Detect which cell encompasses the target text, then output its [x, y] center coordinate. 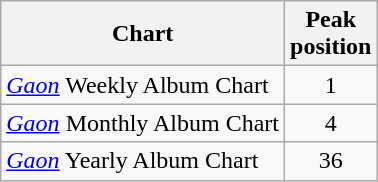
Peakposition [331, 34]
Gaon Monthly Album Chart [143, 123]
Gaon Weekly Album Chart [143, 85]
36 [331, 161]
1 [331, 85]
Chart [143, 34]
Gaon Yearly Album Chart [143, 161]
4 [331, 123]
